Return (x, y) of the center of cell containing provided text 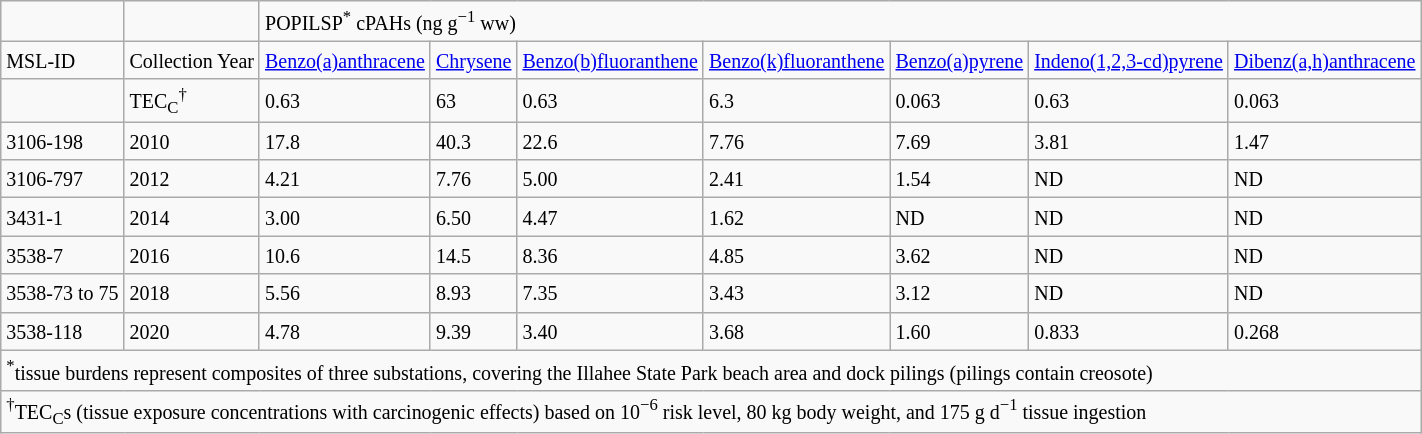
3.62 (960, 255)
6.50 (474, 217)
1.47 (1324, 141)
3538-118 (62, 331)
Indeno(1,2,3-cd)pyrene (1129, 60)
7.35 (610, 293)
3.43 (796, 293)
Benzo(k)fluoranthene (796, 60)
1.60 (960, 331)
Dibenz(a,h)anthracene (1324, 60)
10.6 (344, 255)
POPILSP* cPAHs (ng g−1 ww) (840, 21)
2010 (192, 141)
1.54 (960, 179)
3.81 (1129, 141)
2.41 (796, 179)
4.21 (344, 179)
3.40 (610, 331)
0.268 (1324, 331)
14.5 (474, 255)
3431-1 (62, 217)
Benzo(b)fluoranthene (610, 60)
2012 (192, 179)
63 (474, 100)
5.00 (610, 179)
4.78 (344, 331)
Collection Year (192, 60)
3538-7 (62, 255)
TECC† (192, 100)
3.68 (796, 331)
4.47 (610, 217)
3106-797 (62, 179)
8.93 (474, 293)
4.85 (796, 255)
2018 (192, 293)
6.3 (796, 100)
*tissue burdens represent composites of three substations, covering the Illahee State Park beach area and dock pilings (pilings contain creosote) (711, 370)
Benzo(a)pyrene (960, 60)
Benzo(a)anthracene (344, 60)
MSL-ID (62, 60)
22.6 (610, 141)
3.12 (960, 293)
5.56 (344, 293)
†TECCs (tissue exposure concentrations with carcinogenic effects) based on 10−6 risk level, 80 kg body weight, and 175 g d−1 tissue ingestion (711, 412)
Chrysene (474, 60)
3538-73 to 75 (62, 293)
0.833 (1129, 331)
9.39 (474, 331)
2020 (192, 331)
7.69 (960, 141)
2014 (192, 217)
1.62 (796, 217)
3.00 (344, 217)
2016 (192, 255)
40.3 (474, 141)
3106-198 (62, 141)
17.8 (344, 141)
8.36 (610, 255)
